Locate the cell with the specified text and output its (x, y) center coordinate. 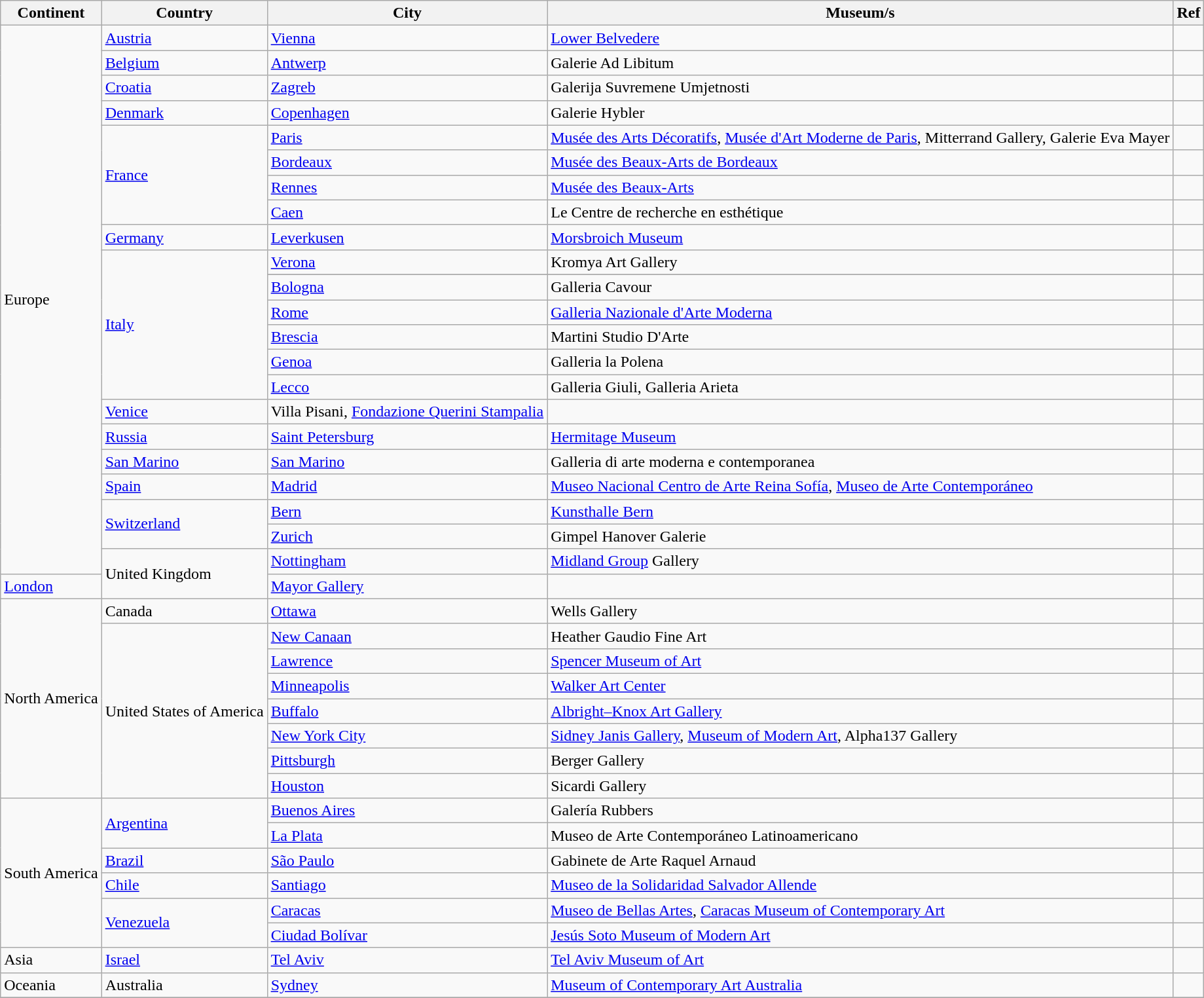
Galería Rubbers (860, 811)
Galerija Suvremene Umjetnosti (860, 88)
Sydney (407, 985)
Brescia (407, 337)
Le Centre de recherche en esthétique (860, 212)
Nottingham (407, 561)
Lower Belvedere (860, 38)
Italy (185, 324)
Tel Aviv (407, 960)
United States of America (185, 711)
Galleria Nazionale d'Arte Moderna (860, 312)
Heather Gaudio Fine Art (860, 636)
France (185, 175)
Asia (51, 960)
Jesús Soto Museum of Modern Art (860, 935)
Houston (407, 786)
São Paulo (407, 860)
Mayor Gallery (407, 586)
Buenos Aires (407, 811)
Musée des Beaux-Arts de Bordeaux (860, 162)
Ref (1189, 13)
Tel Aviv Museum of Art (860, 960)
Museo de Arte Contemporáneo Latinoamericano (860, 836)
Gimpel Hanover Galerie (860, 536)
South America (51, 873)
Museo Nacional Centro de Arte Reina Sofía, Museo de Arte Contemporáneo (860, 487)
Midland Group Gallery (860, 561)
Australia (185, 985)
Spain (185, 487)
Lawrence (407, 661)
Germany (185, 237)
Verona (407, 262)
Martini Studio D'Arte (860, 337)
Continent (51, 13)
Zurich (407, 536)
United Kingdom (185, 574)
Galleria la Polena (860, 362)
Rome (407, 312)
Venice (185, 412)
Museo de Bellas Artes, Caracas Museum of Contemporary Art (860, 910)
Denmark (185, 113)
Rennes (407, 187)
New York City (407, 736)
Galleria di arte moderna e contemporanea (860, 462)
Museo de la Solidaridad Salvador Allende (860, 885)
Museum of Contemporary Art Australia (860, 985)
Brazil (185, 860)
Sidney Janis Gallery, Museum of Modern Art, Alpha137 Gallery (860, 736)
Zagreb (407, 88)
Sicardi Gallery (860, 786)
Villa Pisani, Fondazione Querini Stampalia (407, 412)
Israel (185, 960)
Hermitage Museum (860, 437)
North America (51, 698)
Gabinete de Arte Raquel Arnaud (860, 860)
Galerie Ad Libitum (860, 63)
Berger Gallery (860, 761)
La Plata (407, 836)
Kromya Art Gallery (860, 262)
Belgium (185, 63)
Argentina (185, 823)
Canada (185, 611)
Russia (185, 437)
Wells Gallery (860, 611)
Venezuela (185, 923)
Santiago (407, 885)
Musée des Arts Décoratifs, Musée d'Art Moderne de Paris, Mitterrand Gallery, Galerie Eva Mayer (860, 138)
Spencer Museum of Art (860, 661)
Croatia (185, 88)
London (51, 586)
Ottawa (407, 611)
Europe (51, 300)
Morsbroich Museum (860, 237)
Country (185, 13)
Bologna (407, 287)
Lecco (407, 387)
Bern (407, 511)
Switzerland (185, 524)
Chile (185, 885)
Museum/s (860, 13)
Caracas (407, 910)
City (407, 13)
Austria (185, 38)
Vienna (407, 38)
Minneapolis (407, 686)
Walker Art Center (860, 686)
Saint Petersburg (407, 437)
Musée des Beaux-Arts (860, 187)
New Canaan (407, 636)
Galleria Cavour (860, 287)
Genoa (407, 362)
Albright–Knox Art Gallery (860, 711)
Galerie Hybler (860, 113)
Madrid (407, 487)
Buffalo (407, 711)
Kunsthalle Bern (860, 511)
Paris (407, 138)
Pittsburgh (407, 761)
Ciudad Bolívar (407, 935)
Oceania (51, 985)
Caen (407, 212)
Copenhagen (407, 113)
Leverkusen (407, 237)
Galleria Giuli, Galleria Arieta (860, 387)
Antwerp (407, 63)
Bordeaux (407, 162)
